Output the (X, Y) coordinate of the center of the cell containing the given text.  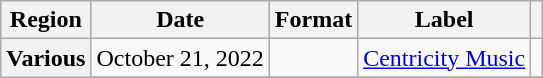
Date (180, 20)
Label (444, 20)
Centricity Music (444, 58)
Various (46, 58)
Format (313, 20)
Region (46, 20)
October 21, 2022 (180, 58)
